From the cell containing the given text, extract its center point as (X, Y) coordinate. 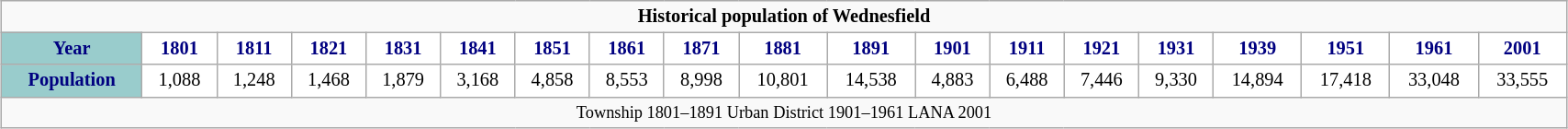
Township 1801–1891 Urban District 1901–1961 LANA 2001 (784, 112)
6,488 (1026, 81)
1841 (477, 48)
1939 (1258, 48)
1901 (953, 48)
1821 (329, 48)
4,858 (553, 81)
8,553 (626, 81)
1951 (1346, 48)
1851 (553, 48)
1921 (1102, 48)
17,418 (1346, 81)
1831 (404, 48)
1871 (701, 48)
1,879 (404, 81)
1931 (1175, 48)
9,330 (1175, 81)
10,801 (783, 81)
7,446 (1102, 81)
1911 (1026, 48)
1961 (1434, 48)
1,248 (253, 81)
1,088 (180, 81)
Historical population of Wednesfield (784, 16)
1861 (626, 48)
1,468 (329, 81)
1801 (180, 48)
1891 (871, 48)
3,168 (477, 81)
2001 (1522, 48)
33,555 (1522, 81)
8,998 (701, 81)
Population (72, 81)
14,538 (871, 81)
Year (72, 48)
1881 (783, 48)
14,894 (1258, 81)
1811 (253, 48)
33,048 (1434, 81)
4,883 (953, 81)
